From the cell containing the given text, extract its center point as (x, y) coordinate. 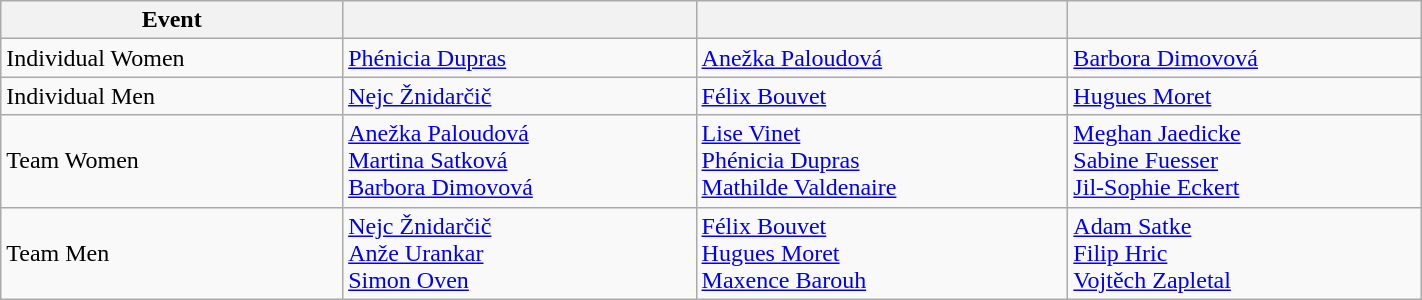
Barbora Dimovová (1244, 58)
Individual Women (172, 58)
Adam SatkeFilip HricVojtěch Zapletal (1244, 253)
Team Men (172, 253)
Meghan JaedickeSabine FuesserJil-Sophie Eckert (1244, 161)
Anežka PaloudováMartina SatkováBarbora Dimovová (520, 161)
Nejc ŽnidarčičAnže UrankarSimon Oven (520, 253)
Félix BouvetHugues MoretMaxence Barouh (882, 253)
Phénicia Dupras (520, 58)
Nejc Žnidarčič (520, 96)
Lise VinetPhénicia DuprasMathilde Valdenaire (882, 161)
Individual Men (172, 96)
Event (172, 20)
Félix Bouvet (882, 96)
Hugues Moret (1244, 96)
Team Women (172, 161)
Anežka Paloudová (882, 58)
